Detect which cell encompasses the target text, then output its (X, Y) center coordinate. 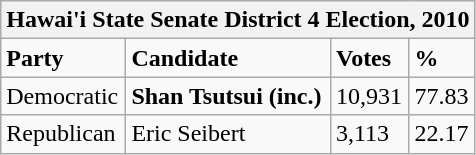
3,113 (369, 134)
Republican (64, 134)
% (442, 58)
Democratic (64, 96)
Eric Seibert (228, 134)
Hawai'i State Senate District 4 Election, 2010 (238, 20)
10,931 (369, 96)
77.83 (442, 96)
Shan Tsutsui (inc.) (228, 96)
Candidate (228, 58)
Votes (369, 58)
22.17 (442, 134)
Party (64, 58)
